Extract the [X, Y] coordinate from the center of the cell holding the provided text.  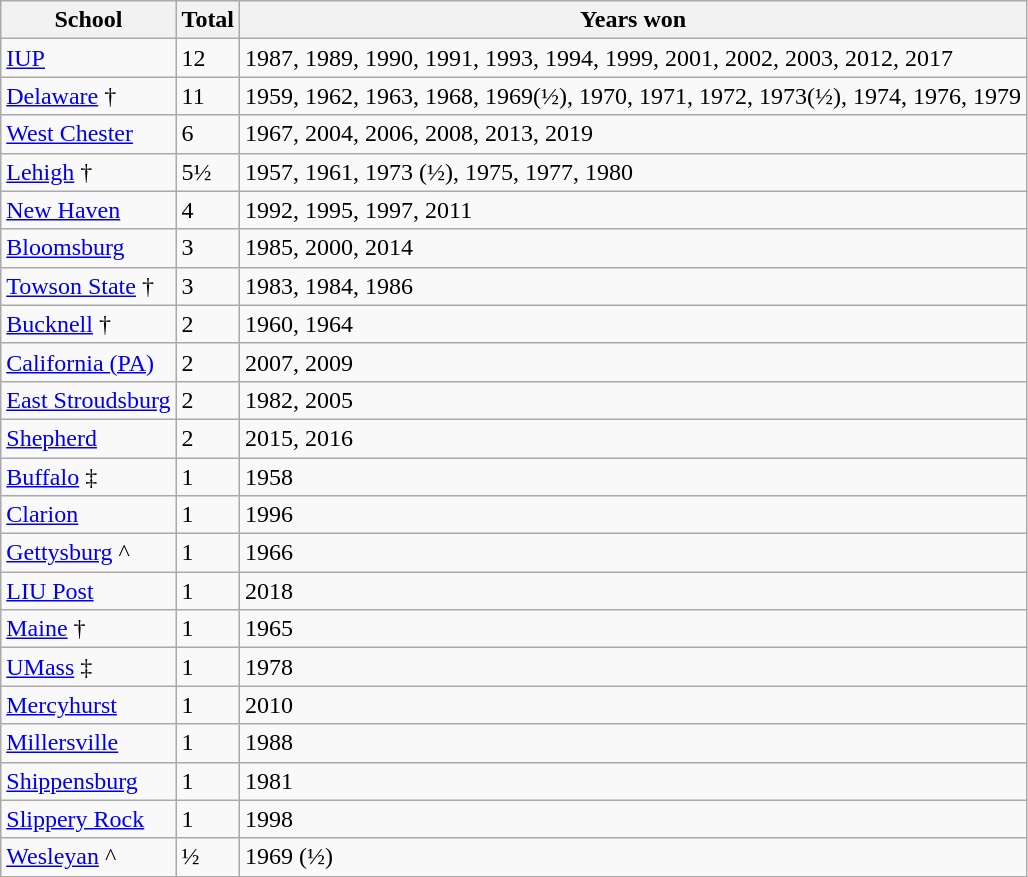
Mercyhurst [88, 705]
1967, 2004, 2006, 2008, 2013, 2019 [634, 134]
1965 [634, 629]
12 [208, 58]
Wesleyan ^ [88, 857]
1966 [634, 553]
4 [208, 210]
1985, 2000, 2014 [634, 248]
2018 [634, 591]
1957, 1961, 1973 (½), 1975, 1977, 1980 [634, 172]
1988 [634, 743]
1982, 2005 [634, 400]
LIU Post [88, 591]
IUP [88, 58]
Bucknell † [88, 324]
1992, 1995, 1997, 2011 [634, 210]
Shippensburg [88, 781]
Delaware † [88, 96]
Years won [634, 20]
1958 [634, 477]
1996 [634, 515]
Shepherd [88, 438]
Total [208, 20]
Lehigh † [88, 172]
Buffalo ‡ [88, 477]
1983, 1984, 1986 [634, 286]
1987, 1989, 1990, 1991, 1993, 1994, 1999, 2001, 2002, 2003, 2012, 2017 [634, 58]
School [88, 20]
1981 [634, 781]
East Stroudsburg [88, 400]
Bloomsburg [88, 248]
West Chester [88, 134]
Slippery Rock [88, 819]
Clarion [88, 515]
½ [208, 857]
5½ [208, 172]
6 [208, 134]
1998 [634, 819]
11 [208, 96]
2007, 2009 [634, 362]
Millersville [88, 743]
Maine † [88, 629]
2015, 2016 [634, 438]
1969 (½) [634, 857]
New Haven [88, 210]
1960, 1964 [634, 324]
1959, 1962, 1963, 1968, 1969(½), 1970, 1971, 1972, 1973(½), 1974, 1976, 1979 [634, 96]
Towson State † [88, 286]
1978 [634, 667]
UMass ‡ [88, 667]
2010 [634, 705]
Gettysburg ^ [88, 553]
California (PA) [88, 362]
